Return (X, Y) of the center of cell containing provided text 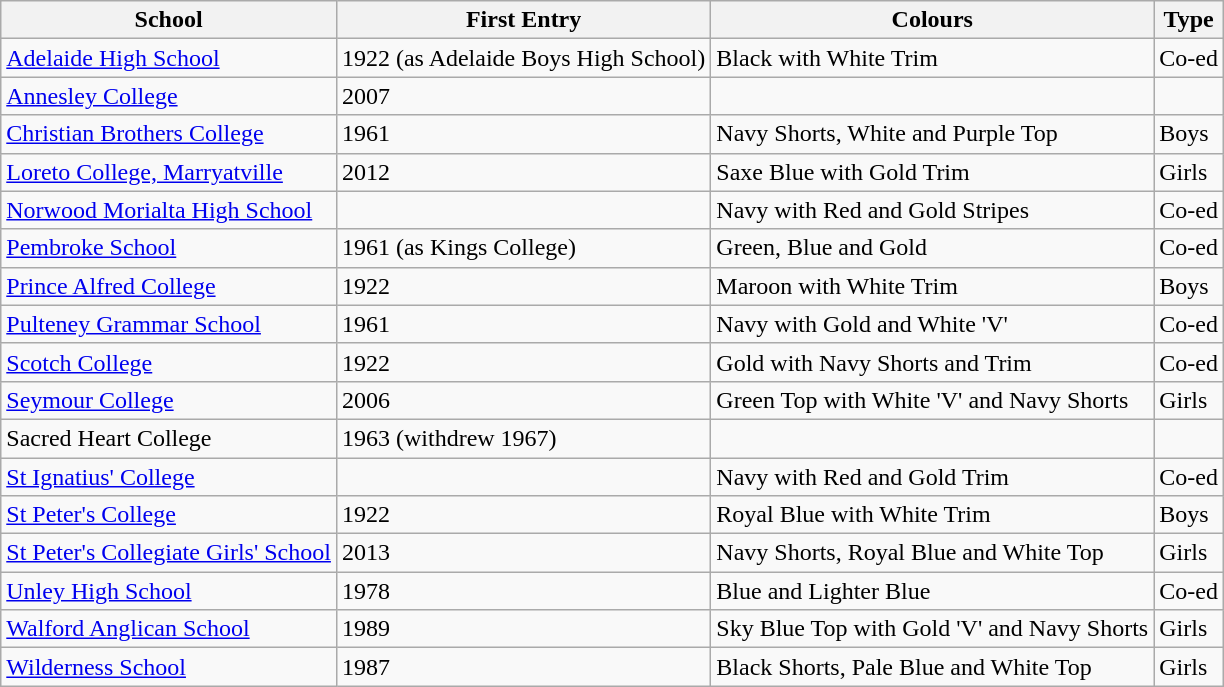
Seymour College (169, 400)
Maroon with White Trim (932, 286)
Unley High School (169, 591)
1978 (523, 591)
2012 (523, 172)
Navy with Gold and White 'V' (932, 324)
2007 (523, 96)
St Ignatius' College (169, 477)
1963 (withdrew 1967) (523, 438)
Wilderness School (169, 667)
Prince Alfred College (169, 286)
Walford Anglican School (169, 629)
1961 (as Kings College) (523, 248)
Christian Brothers College (169, 134)
Annesley College (169, 96)
Loreto College, Marryatville (169, 172)
Sacred Heart College (169, 438)
Green, Blue and Gold (932, 248)
School (169, 20)
1922 (as Adelaide Boys High School) (523, 58)
Norwood Morialta High School (169, 210)
2006 (523, 400)
Scotch College (169, 362)
Navy Shorts, White and Purple Top (932, 134)
Saxe Blue with Gold Trim (932, 172)
Pulteney Grammar School (169, 324)
Pembroke School (169, 248)
Blue and Lighter Blue (932, 591)
Black Shorts, Pale Blue and White Top (932, 667)
2013 (523, 553)
Type (1189, 20)
1987 (523, 667)
Adelaide High School (169, 58)
Green Top with White 'V' and Navy Shorts (932, 400)
First Entry (523, 20)
Colours (932, 20)
Gold with Navy Shorts and Trim (932, 362)
1989 (523, 629)
Navy with Red and Gold Stripes (932, 210)
St Peter's Collegiate Girls' School (169, 553)
St Peter's College (169, 515)
Royal Blue with White Trim (932, 515)
Sky Blue Top with Gold 'V' and Navy Shorts (932, 629)
Black with White Trim (932, 58)
Navy with Red and Gold Trim (932, 477)
Navy Shorts, Royal Blue and White Top (932, 553)
